Identify which cell holds the provided text, then report its [X, Y] central coordinate. 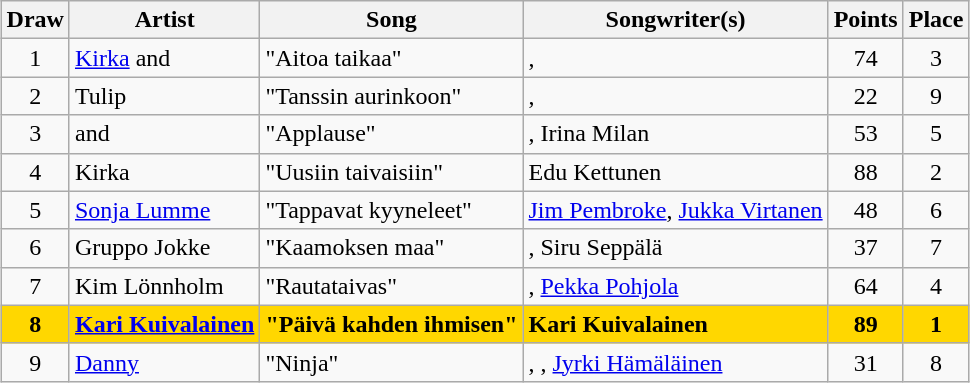
"Tappavat kyyneleet" [392, 210]
53 [866, 134]
"Kaamoksen maa" [392, 248]
Song [392, 20]
, Pekka Pohjola [676, 286]
Kim Lönnholm [164, 286]
Gruppo Jokke [164, 248]
"Tanssin aurinkoon" [392, 96]
"Päivä kahden ihmisen" [392, 324]
Danny [164, 362]
Sonja Lumme [164, 210]
Songwriter(s) [676, 20]
Draw [35, 20]
and [164, 134]
"Applause" [392, 134]
31 [866, 362]
89 [866, 324]
Kirka and [164, 58]
Edu Kettunen [676, 172]
74 [866, 58]
"Aitoa taikaa" [392, 58]
64 [866, 286]
, Siru Seppälä [676, 248]
88 [866, 172]
Jim Pembroke, Jukka Virtanen [676, 210]
"Rautataivas" [392, 286]
Points [866, 20]
, Irina Milan [676, 134]
, , Jyrki Hämäläinen [676, 362]
Tulip [164, 96]
"Uusiin taivaisiin" [392, 172]
"Ninja" [392, 362]
22 [866, 96]
Kirka [164, 172]
48 [866, 210]
Artist [164, 20]
Place [936, 20]
37 [866, 248]
